Locate the cell with the specified text and output its [X, Y] center coordinate. 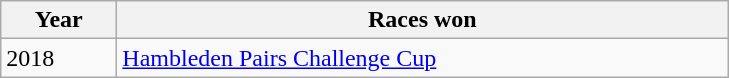
Hambleden Pairs Challenge Cup [422, 58]
Races won [422, 20]
2018 [59, 58]
Year [59, 20]
